Detect which cell encompasses the target text, then output its (x, y) center coordinate. 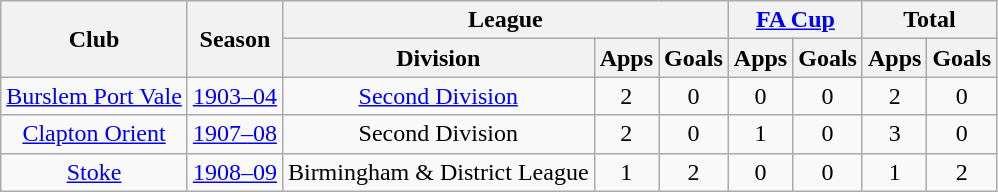
FA Cup (795, 20)
Stoke (94, 172)
1908–09 (234, 172)
Division (438, 58)
Season (234, 39)
1907–08 (234, 134)
Clapton Orient (94, 134)
Club (94, 39)
3 (894, 134)
Birmingham & District League (438, 172)
Burslem Port Vale (94, 96)
Total (929, 20)
League (505, 20)
1903–04 (234, 96)
